Search for the cell housing the specified text and yield its (x, y) center coordinate. 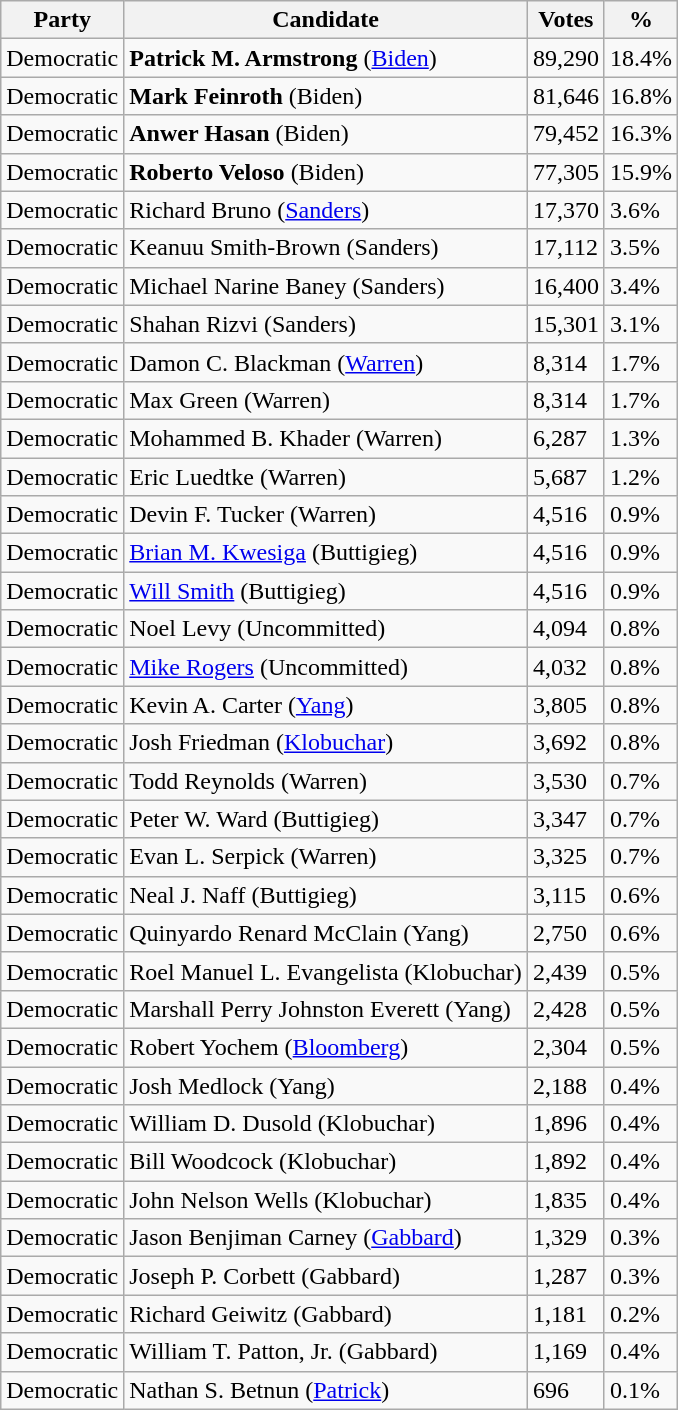
2,750 (566, 933)
4,094 (566, 629)
Nathan S. Betnun (Patrick) (326, 1390)
15.9% (640, 172)
1,287 (566, 1276)
Mohammed B. Khader (Warren) (326, 438)
Josh Friedman (Klobuchar) (326, 743)
Neal J. Naff (Buttigieg) (326, 895)
Patrick M. Armstrong (Biden) (326, 58)
Noel Levy (Uncommitted) (326, 629)
1,181 (566, 1314)
3.6% (640, 210)
Candidate (326, 20)
Josh Medlock (Yang) (326, 1085)
79,452 (566, 134)
Shahan Rizvi (Sanders) (326, 324)
Todd Reynolds (Warren) (326, 781)
Max Green (Warren) (326, 400)
16.3% (640, 134)
18.4% (640, 58)
17,112 (566, 248)
Brian M. Kwesiga (Buttigieg) (326, 553)
1.3% (640, 438)
Roberto Veloso (Biden) (326, 172)
3.5% (640, 248)
Bill Woodcock (Klobuchar) (326, 1162)
3,115 (566, 895)
Keanuu Smith-Brown (Sanders) (326, 248)
Damon C. Blackman (Warren) (326, 362)
0.1% (640, 1390)
1,329 (566, 1238)
3,347 (566, 819)
2,188 (566, 1085)
1,896 (566, 1124)
2,428 (566, 1009)
1,892 (566, 1162)
3,530 (566, 781)
89,290 (566, 58)
William D. Dusold (Klobuchar) (326, 1124)
2,439 (566, 971)
Joseph P. Corbett (Gabbard) (326, 1276)
1,835 (566, 1200)
Evan L. Serpick (Warren) (326, 857)
Marshall Perry Johnston Everett (Yang) (326, 1009)
Quinyardo Renard McClain (Yang) (326, 933)
Richard Bruno (Sanders) (326, 210)
Robert Yochem (Bloomberg) (326, 1047)
696 (566, 1390)
Votes (566, 20)
Party (62, 20)
John Nelson Wells (Klobuchar) (326, 1200)
3,805 (566, 705)
4,032 (566, 667)
1,169 (566, 1352)
Mike Rogers (Uncommitted) (326, 667)
William T. Patton, Jr. (Gabbard) (326, 1352)
Peter W. Ward (Buttigieg) (326, 819)
Mark Feinroth (Biden) (326, 96)
16.8% (640, 96)
81,646 (566, 96)
5,687 (566, 477)
3,325 (566, 857)
2,304 (566, 1047)
Jason Benjiman Carney (Gabbard) (326, 1238)
Richard Geiwitz (Gabbard) (326, 1314)
3.4% (640, 286)
17,370 (566, 210)
6,287 (566, 438)
3,692 (566, 743)
Devin F. Tucker (Warren) (326, 515)
Will Smith (Buttigieg) (326, 591)
77,305 (566, 172)
Eric Luedtke (Warren) (326, 477)
16,400 (566, 286)
Michael Narine Baney (Sanders) (326, 286)
Anwer Hasan (Biden) (326, 134)
1.2% (640, 477)
3.1% (640, 324)
Kevin A. Carter (Yang) (326, 705)
0.2% (640, 1314)
15,301 (566, 324)
Roel Manuel L. Evangelista (Klobuchar) (326, 971)
% (640, 20)
